Return the (X, Y) coordinate for the center point of the cell that contains the specified text.  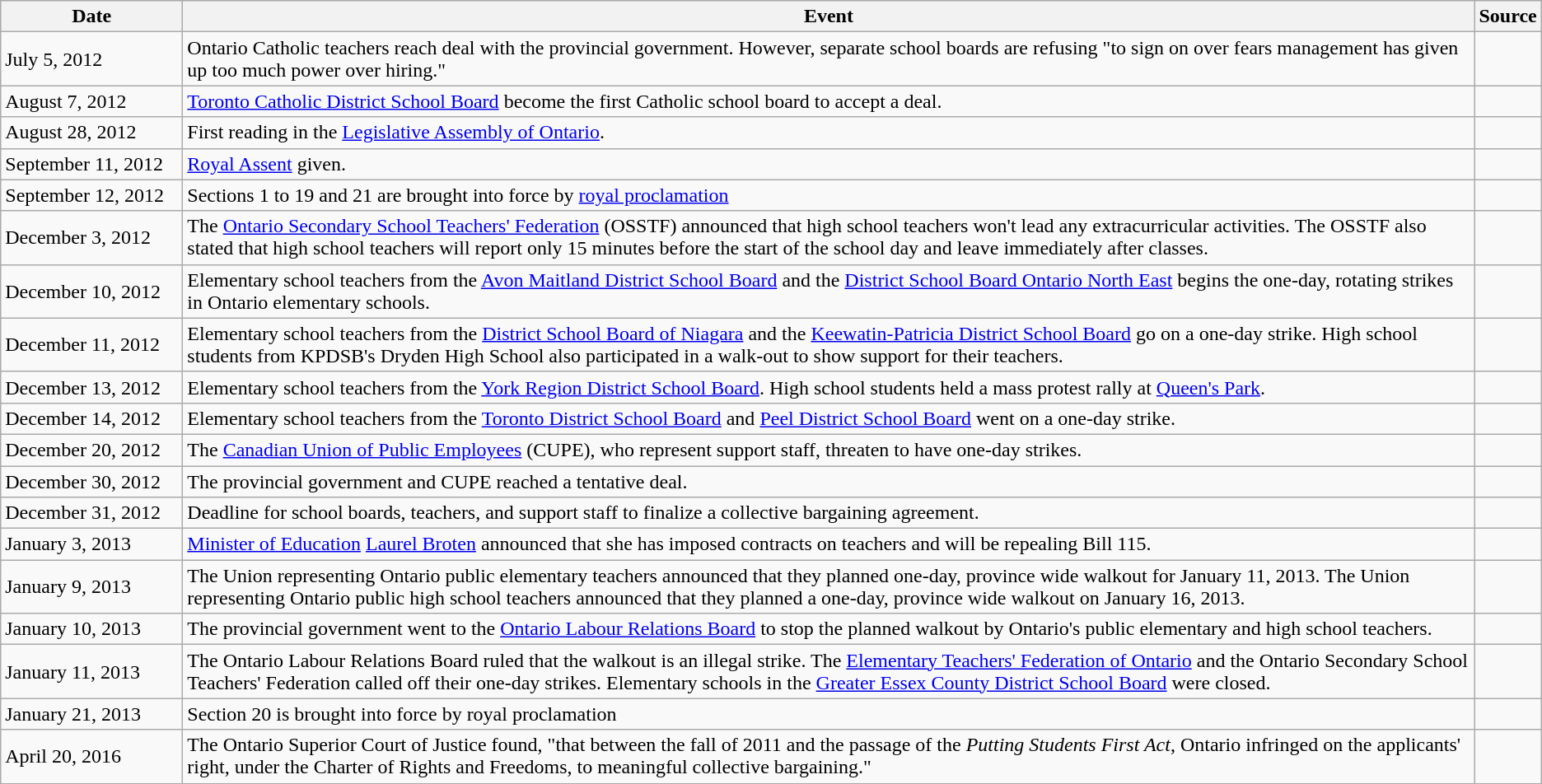
December 3, 2012 (92, 237)
July 5, 2012 (92, 59)
December 13, 2012 (92, 387)
September 11, 2012 (92, 164)
Deadline for school boards, teachers, and support staff to finalize a collective bargaining agreement. (829, 513)
First reading in the Legislative Assembly of Ontario. (829, 133)
Date (92, 16)
Elementary school teachers from the York Region District School Board. High school students held a mass protest rally at Queen's Park. (829, 387)
The Canadian Union of Public Employees (CUPE), who represent support staff, threaten to have one-day strikes. (829, 450)
December 10, 2012 (92, 292)
December 14, 2012 (92, 418)
December 31, 2012 (92, 513)
December 30, 2012 (92, 482)
January 9, 2013 (92, 586)
Elementary school teachers from the Toronto District School Board and Peel District School Board went on a one-day strike. (829, 418)
Royal Assent given. (829, 164)
Source (1507, 16)
December 11, 2012 (92, 344)
Event (829, 16)
January 10, 2013 (92, 629)
Sections 1 to 19 and 21 are brought into force by royal proclamation (829, 195)
August 28, 2012 (92, 133)
Minister of Education Laurel Broten announced that she has imposed contracts on teachers and will be repealing Bill 115. (829, 544)
August 7, 2012 (92, 101)
The provincial government and CUPE reached a tentative deal. (829, 482)
Section 20 is brought into force by royal proclamation (829, 714)
December 20, 2012 (92, 450)
January 3, 2013 (92, 544)
September 12, 2012 (92, 195)
April 20, 2016 (92, 756)
January 21, 2013 (92, 714)
Toronto Catholic District School Board become the first Catholic school board to accept a deal. (829, 101)
January 11, 2013 (92, 672)
